Find where the given text appears and provide that cell's center as (X, Y) coordinate. 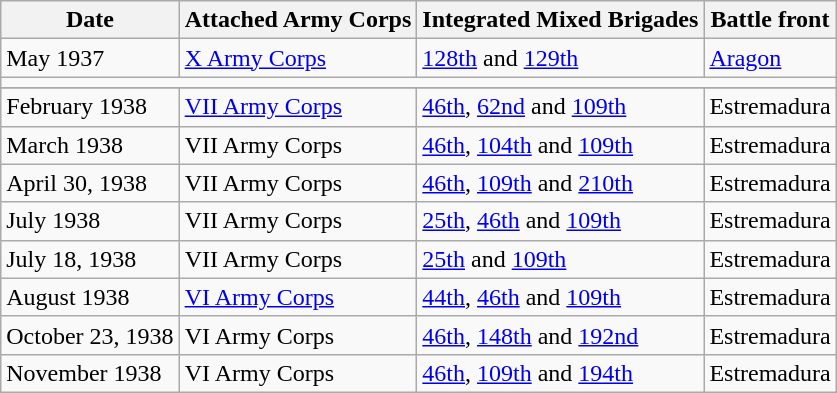
25th and 109th (560, 259)
46th, 104th and 109th (560, 145)
August 1938 (90, 297)
May 1937 (90, 58)
46th, 148th and 192nd (560, 335)
46th, 109th and 210th (560, 183)
128th and 129th (560, 58)
July 1938 (90, 221)
46th, 62nd and 109th (560, 107)
Date (90, 20)
44th, 46th and 109th (560, 297)
X Army Corps (298, 58)
Attached Army Corps (298, 20)
46th, 109th and 194th (560, 373)
March 1938 (90, 145)
November 1938 (90, 373)
July 18, 1938 (90, 259)
October 23, 1938 (90, 335)
April 30, 1938 (90, 183)
Battle front (770, 20)
Aragon (770, 58)
Integrated Mixed Brigades (560, 20)
February 1938 (90, 107)
25th, 46th and 109th (560, 221)
